Output the [X, Y] coordinate of the center of the cell containing the given text.  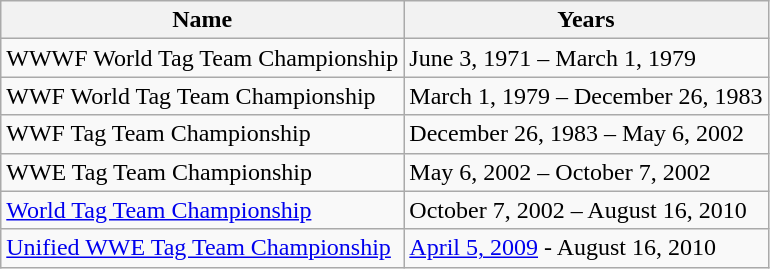
October 7, 2002 – August 16, 2010 [586, 210]
WWF Tag Team Championship [202, 134]
WWE Tag Team Championship [202, 172]
Years [586, 20]
World Tag Team Championship [202, 210]
June 3, 1971 – March 1, 1979 [586, 58]
March 1, 1979 – December 26, 1983 [586, 96]
WWWF World Tag Team Championship [202, 58]
April 5, 2009 - August 16, 2010 [586, 248]
May 6, 2002 – October 7, 2002 [586, 172]
December 26, 1983 – May 6, 2002 [586, 134]
Unified WWE Tag Team Championship [202, 248]
WWF World Tag Team Championship [202, 96]
Name [202, 20]
